Find where the given text appears and provide that cell's center as [x, y] coordinate. 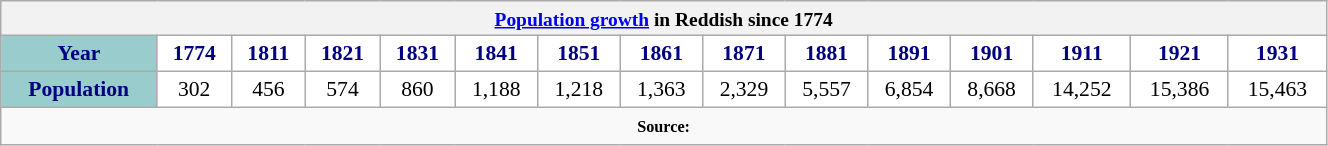
5,557 [826, 90]
Year [79, 54]
456 [268, 90]
1831 [418, 54]
1,188 [496, 90]
14,252 [1082, 90]
1871 [744, 54]
15,386 [1180, 90]
574 [342, 90]
1901 [992, 54]
1811 [268, 54]
6,854 [910, 90]
1911 [1082, 54]
2,329 [744, 90]
1891 [910, 54]
1861 [662, 54]
1774 [194, 54]
860 [418, 90]
15,463 [1277, 90]
8,668 [992, 90]
1,363 [662, 90]
1851 [578, 54]
1841 [496, 54]
Population growth in Reddish since 1774 [664, 18]
Source: [664, 126]
1821 [342, 54]
Population [79, 90]
1881 [826, 54]
1921 [1180, 54]
302 [194, 90]
1,218 [578, 90]
1931 [1277, 54]
